Capture the cell that displays the provided text and extract its (X, Y) central coordinate. 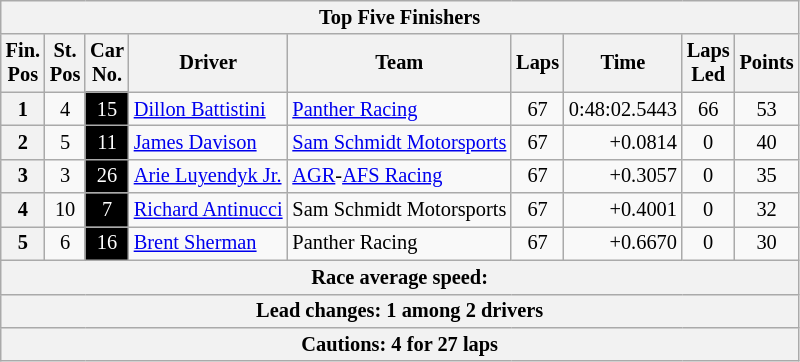
Fin.Pos (23, 63)
St.Pos (65, 63)
7 (107, 210)
6 (65, 243)
Brent Sherman (208, 243)
30 (767, 243)
15 (107, 109)
Lead changes: 1 among 2 drivers (400, 311)
CarNo. (107, 63)
Top Five Finishers (400, 17)
AGR-AFS Racing (399, 176)
Laps (538, 63)
+0.4001 (623, 210)
26 (107, 176)
Points (767, 63)
Race average speed: (400, 277)
1 (23, 109)
16 (107, 243)
Cautions: 4 for 27 laps (400, 344)
0:48:02.5443 (623, 109)
53 (767, 109)
66 (708, 109)
Dillon Battistini (208, 109)
+0.6670 (623, 243)
+0.3057 (623, 176)
+0.0814 (623, 142)
James Davison (208, 142)
LapsLed (708, 63)
Driver (208, 63)
Arie Luyendyk Jr. (208, 176)
35 (767, 176)
Team (399, 63)
Richard Antinucci (208, 210)
40 (767, 142)
2 (23, 142)
32 (767, 210)
Time (623, 63)
11 (107, 142)
10 (65, 210)
